Identify which cell holds the provided text, then report its (X, Y) central coordinate. 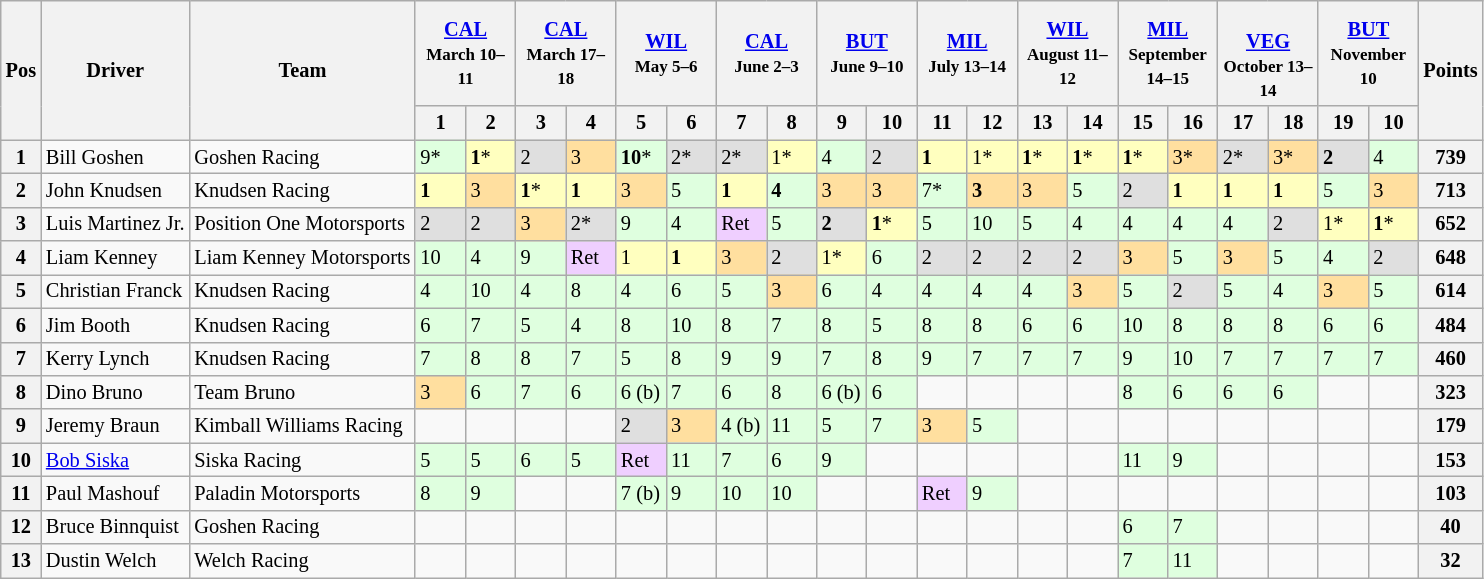
Kimball Williams Racing (302, 426)
323 (1451, 392)
19 (1343, 123)
MILJuly 13–14 (967, 53)
Bob Siska (115, 460)
Driver (115, 70)
Paul Mashouf (115, 493)
BUTNovember 10 (1368, 53)
Points (1451, 70)
Liam Kenney Motorsports (302, 258)
Jim Booth (115, 325)
Team (302, 70)
Bill Goshen (115, 157)
Dino Bruno (115, 392)
BUTJune 9–10 (867, 53)
VEGOctober 13–14 (1268, 53)
Jeremy Braun (115, 426)
Team Bruno (302, 392)
648 (1451, 258)
MILSeptember 14–15 (1168, 53)
Kerry Lynch (115, 359)
10* (641, 157)
Dustin Welch (115, 561)
CALMarch 17–18 (566, 53)
7 (b) (641, 493)
9* (440, 157)
WILMay 5–6 (666, 53)
484 (1451, 325)
7* (942, 190)
Liam Kenney (115, 258)
Siska Racing (302, 460)
739 (1451, 157)
WILAugust 11–12 (1067, 53)
614 (1451, 291)
15 (1143, 123)
4 (b) (741, 426)
713 (1451, 190)
CALMarch 10–11 (465, 53)
John Knudsen (115, 190)
17 (1243, 123)
103 (1451, 493)
16 (1193, 123)
460 (1451, 359)
18 (1293, 123)
32 (1451, 561)
Luis Martinez Jr. (115, 224)
Paladin Motorsports (302, 493)
14 (1092, 123)
Bruce Binnquist (115, 527)
153 (1451, 460)
179 (1451, 426)
Welch Racing (302, 561)
40 (1451, 527)
Pos (21, 70)
Position One Motorsports (302, 224)
652 (1451, 224)
CALJune 2–3 (766, 53)
Christian Franck (115, 291)
